For the text-containing cell, return its midpoint in [x, y] coordinate format. 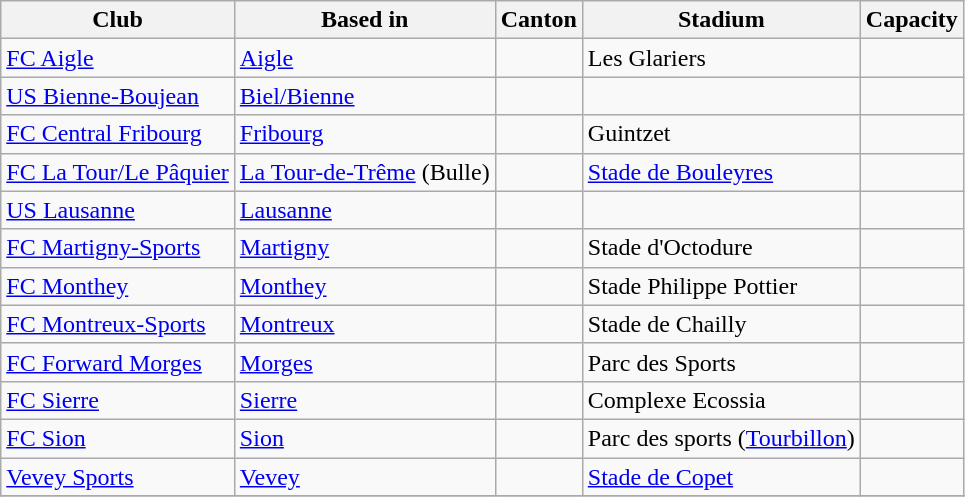
FC Aigle [118, 58]
FC Montreux-Sports [118, 324]
Canton [538, 20]
Complexe Ecossia [721, 400]
Capacity [912, 20]
Parc des Sports [721, 362]
Stadium [721, 20]
FC La Tour/Le Pâquier [118, 172]
Based in [364, 20]
Guintzet [721, 134]
Stade d'Octodure [721, 248]
US Bienne-Boujean [118, 96]
Lausanne [364, 210]
Montreux [364, 324]
US Lausanne [118, 210]
Vevey Sports [118, 477]
Sion [364, 438]
FC Sierre [118, 400]
Vevey [364, 477]
Biel/Bienne [364, 96]
La Tour-de-Trême (Bulle) [364, 172]
FC Sion [118, 438]
Aigle [364, 58]
Stade de Copet [721, 477]
Monthey [364, 286]
FC Monthey [118, 286]
Parc des sports (Tourbillon) [721, 438]
FC Forward Morges [118, 362]
FC Martigny-Sports [118, 248]
Stade de Bouleyres [721, 172]
Fribourg [364, 134]
Morges [364, 362]
Sierre [364, 400]
FC Central Fribourg [118, 134]
Stade de Chailly [721, 324]
Stade Philippe Pottier [721, 286]
Club [118, 20]
Martigny [364, 248]
Les Glariers [721, 58]
